Find where the given text appears and provide that cell's center as [X, Y] coordinate. 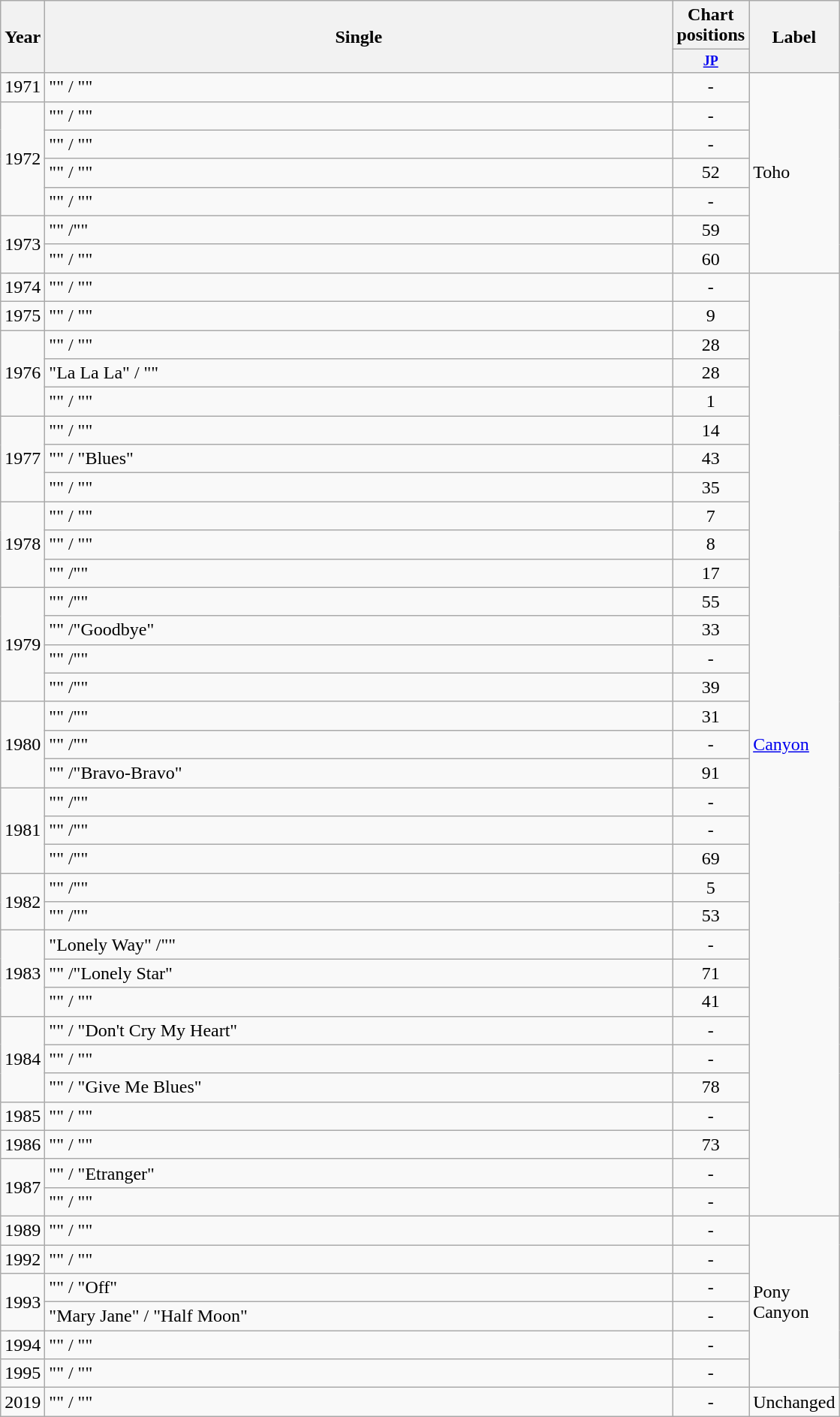
71 [711, 973]
1979 [23, 644]
Single [359, 37]
1971 [23, 87]
1980 [23, 744]
73 [711, 1144]
"" /"Lonely Star" [359, 973]
1995 [23, 1373]
1972 [23, 158]
1978 [23, 544]
55 [711, 601]
1989 [23, 1230]
1981 [23, 831]
1987 [23, 1187]
53 [711, 916]
JP [711, 62]
"Lonely Way" /"" [359, 945]
43 [711, 459]
Label [794, 37]
91 [711, 773]
1983 [23, 973]
9 [711, 315]
1974 [23, 287]
5 [711, 888]
"" / "Blues" [359, 459]
17 [711, 573]
2019 [23, 1402]
"" /"Bravo-Bravo" [359, 773]
"Mary Jane" / "Half Moon" [359, 1316]
1976 [23, 373]
7 [711, 516]
14 [711, 430]
1973 [23, 244]
"La La La" / "" [359, 373]
1975 [23, 315]
1992 [23, 1259]
"" / "Off" [359, 1288]
1986 [23, 1144]
59 [711, 230]
39 [711, 687]
1985 [23, 1116]
"" / "Etranger" [359, 1173]
Canyon [794, 744]
Year [23, 37]
8 [711, 544]
Toho [794, 173]
33 [711, 630]
1994 [23, 1345]
"" /"Goodbye" [359, 630]
1982 [23, 902]
1993 [23, 1302]
"" / "Give Me Blues" [359, 1087]
Chart positions [711, 26]
31 [711, 716]
"" / "Don't Cry My Heart" [359, 1030]
69 [711, 859]
Unchanged [794, 1402]
41 [711, 1002]
1 [711, 402]
52 [711, 173]
60 [711, 258]
Pony Canyon [794, 1301]
35 [711, 487]
78 [711, 1087]
1977 [23, 459]
1984 [23, 1059]
